Return (x, y) of the center of cell containing provided text 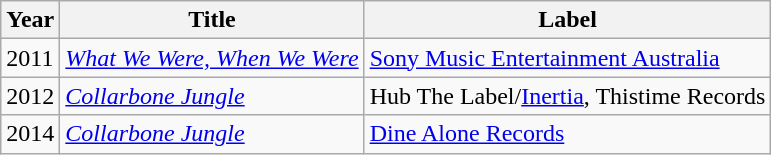
Dine Alone Records (568, 134)
What We Were, When We Were (212, 58)
Sony Music Entertainment Australia (568, 58)
2014 (30, 134)
2011 (30, 58)
Year (30, 20)
Label (568, 20)
Hub The Label/Inertia, Thistime Records (568, 96)
2012 (30, 96)
Title (212, 20)
